Search for the cell housing the specified text and yield its (X, Y) center coordinate. 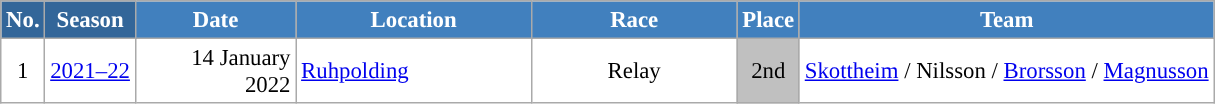
Relay (634, 72)
2021–22 (90, 72)
No. (23, 20)
Race (634, 20)
14 January 2022 (216, 72)
Ruhpolding (414, 72)
Season (90, 20)
Location (414, 20)
1 (23, 72)
Place (768, 20)
Team (1006, 20)
Date (216, 20)
2nd (768, 72)
Skottheim / Nilsson / Brorsson / Magnusson (1006, 72)
